Scan for the cell matching the given text and deliver its [x, y] coordinate at center. 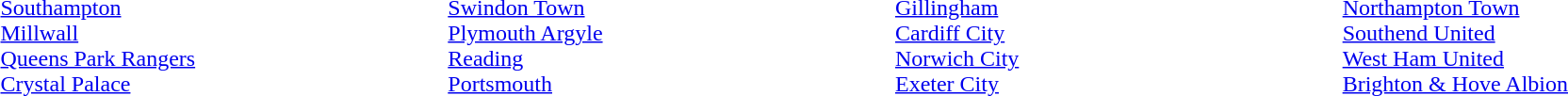
Queens Park Rangers [98, 58]
Plymouth Argyle [525, 34]
Reading [525, 58]
West Ham United [1455, 58]
Millwall [98, 34]
Norwich City [957, 58]
Cardiff City [957, 34]
Southend United [1455, 34]
